Identify which cell holds the provided text, then report its (X, Y) central coordinate. 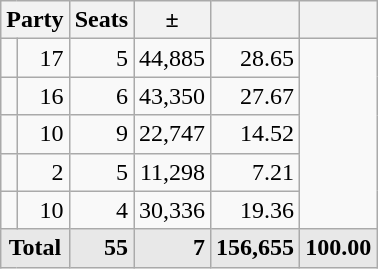
7 (172, 248)
16 (43, 96)
156,655 (256, 248)
9 (101, 134)
6 (101, 96)
Total (35, 248)
± (172, 20)
55 (101, 248)
14.52 (256, 134)
44,885 (172, 58)
Seats (101, 20)
19.36 (256, 210)
11,298 (172, 172)
100.00 (338, 248)
17 (43, 58)
22,747 (172, 134)
28.65 (256, 58)
4 (101, 210)
27.67 (256, 96)
43,350 (172, 96)
7.21 (256, 172)
Party (35, 20)
2 (43, 172)
30,336 (172, 210)
